Scan for the cell matching the given text and deliver its (x, y) coordinate at center. 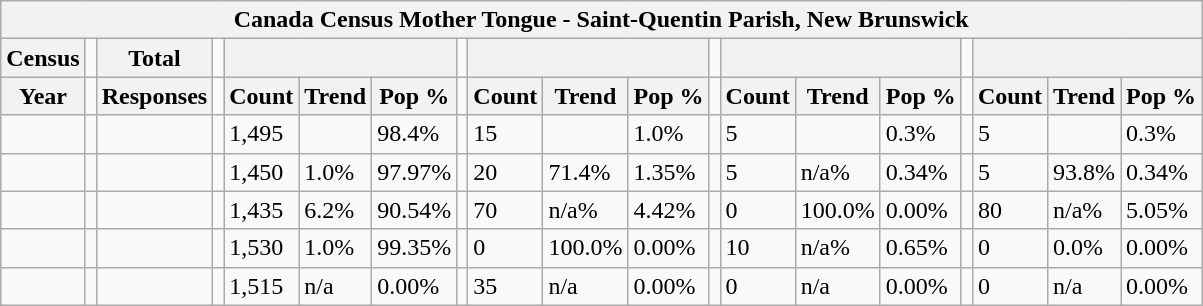
90.54% (414, 210)
0.65% (920, 248)
1,495 (262, 134)
Year (43, 96)
1,435 (262, 210)
93.8% (1084, 172)
97.97% (414, 172)
Canada Census Mother Tongue - Saint-Quentin Parish, New Brunswick (602, 20)
1.35% (668, 172)
70 (506, 210)
4.42% (668, 210)
99.35% (414, 248)
Census (43, 58)
15 (506, 134)
0.0% (1084, 248)
1,450 (262, 172)
Responses (154, 96)
80 (1010, 210)
35 (506, 286)
71.4% (586, 172)
6.2% (336, 210)
20 (506, 172)
5.05% (1160, 210)
1,530 (262, 248)
Total (154, 58)
1,515 (262, 286)
98.4% (414, 134)
10 (758, 248)
